Determine the [x, y] coordinate at the center of the cell enclosing the given text.  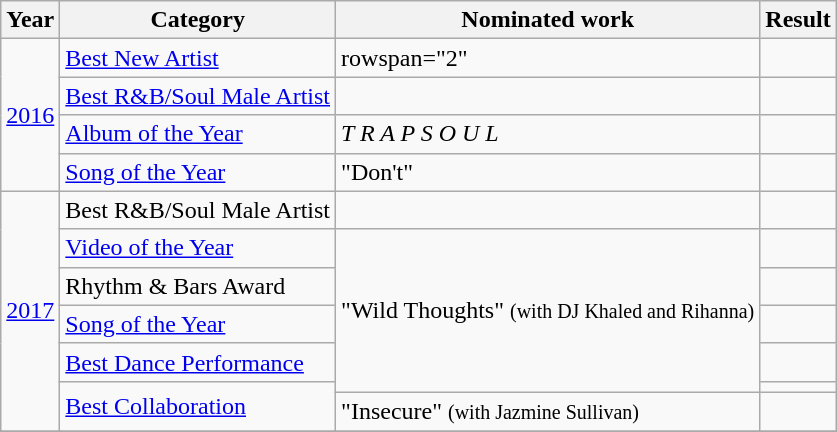
Result [798, 20]
Video of the Year [198, 248]
2017 [30, 310]
Year [30, 20]
"Insecure" (with Jazmine Sullivan) [548, 411]
Album of the Year [198, 134]
rowspan="2" [548, 58]
Category [198, 20]
"Don't" [548, 172]
Best Collaboration [198, 406]
Nominated work [548, 20]
Best New Artist [198, 58]
"Wild Thoughts" (with DJ Khaled and Rihanna) [548, 310]
Best Dance Performance [198, 362]
2016 [30, 115]
T R A P S O U L [548, 134]
Rhythm & Bars Award [198, 286]
